Pinpoint the cell where the given text exists, returning its (x, y) midpoint coordinate. 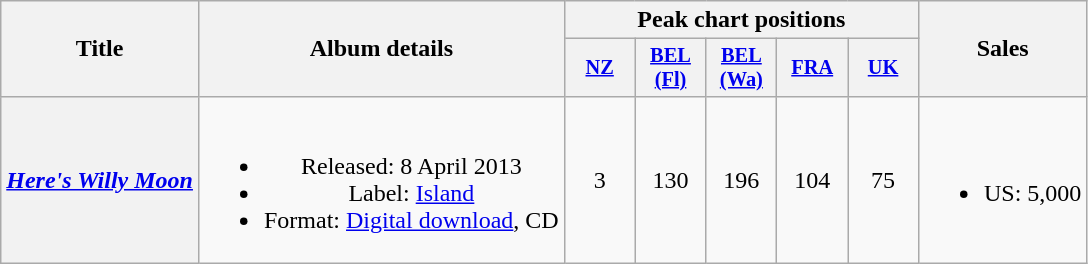
196 (742, 180)
BEL (Fl) (670, 68)
130 (670, 180)
3 (600, 180)
Album details (381, 49)
Title (100, 49)
NZ (600, 68)
FRA (812, 68)
Released: 8 April 2013Label: IslandFormat: Digital download, CD (381, 180)
US: 5,000 (1002, 180)
BEL (Wa) (742, 68)
Peak chart positions (741, 20)
UK (884, 68)
Here's Willy Moon (100, 180)
104 (812, 180)
Sales (1002, 49)
75 (884, 180)
